Extract the (x, y) coordinate from the center of the cell holding the provided text.  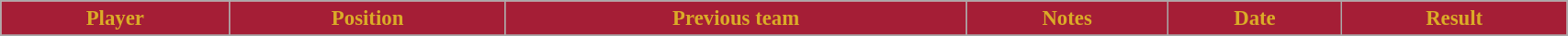
Player (116, 18)
Previous team (736, 18)
Position (367, 18)
Date (1255, 18)
Result (1455, 18)
Notes (1067, 18)
